Provide the (x, y) coordinate of the cell's center where the given text is located.  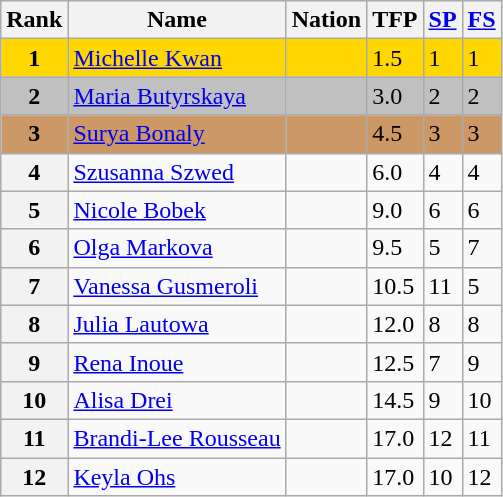
Rena Inoue (177, 362)
Alisa Drei (177, 400)
Szusanna Szwed (177, 172)
Vanessa Gusmeroli (177, 286)
Brandi-Lee Rousseau (177, 438)
Nicole Bobek (177, 210)
12.0 (395, 324)
6.0 (395, 172)
Nation (326, 20)
9.5 (395, 248)
14.5 (395, 400)
Surya Bonaly (177, 134)
Name (177, 20)
10.5 (395, 286)
FS (482, 20)
Olga Markova (177, 248)
SP (442, 20)
9.0 (395, 210)
Julia Lautowa (177, 324)
Rank (34, 20)
1.5 (395, 58)
12.5 (395, 362)
Maria Butyrskaya (177, 96)
4.5 (395, 134)
3.0 (395, 96)
Michelle Kwan (177, 58)
Keyla Ohs (177, 477)
TFP (395, 20)
